Extract the (x, y) coordinate from the center of the cell holding the provided text.  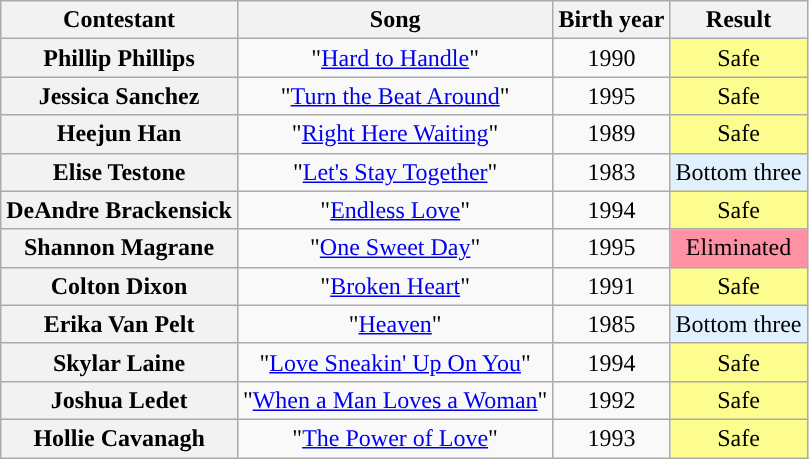
1989 (612, 134)
Colton Dixon (120, 286)
Elise Testone (120, 172)
Joshua Ledet (120, 400)
Hollie Cavanagh (120, 438)
1985 (612, 324)
"Let's Stay Together" (395, 172)
"When a Man Loves a Woman" (395, 400)
Result (738, 20)
1990 (612, 58)
Skylar Laine (120, 362)
"Heaven" (395, 324)
"Broken Heart" (395, 286)
DeAndre Brackensick (120, 210)
Eliminated (738, 248)
1991 (612, 286)
"Love Sneakin' Up On You" (395, 362)
Birth year (612, 20)
1993 (612, 438)
Erika Van Pelt (120, 324)
1992 (612, 400)
Shannon Magrane (120, 248)
Heejun Han (120, 134)
"One Sweet Day" (395, 248)
"Right Here Waiting" (395, 134)
"The Power of Love" (395, 438)
Jessica Sanchez (120, 96)
Contestant (120, 20)
"Hard to Handle" (395, 58)
"Turn the Beat Around" (395, 96)
"Endless Love" (395, 210)
Song (395, 20)
Phillip Phillips (120, 58)
1983 (612, 172)
